Search for the cell housing the specified text and yield its (X, Y) center coordinate. 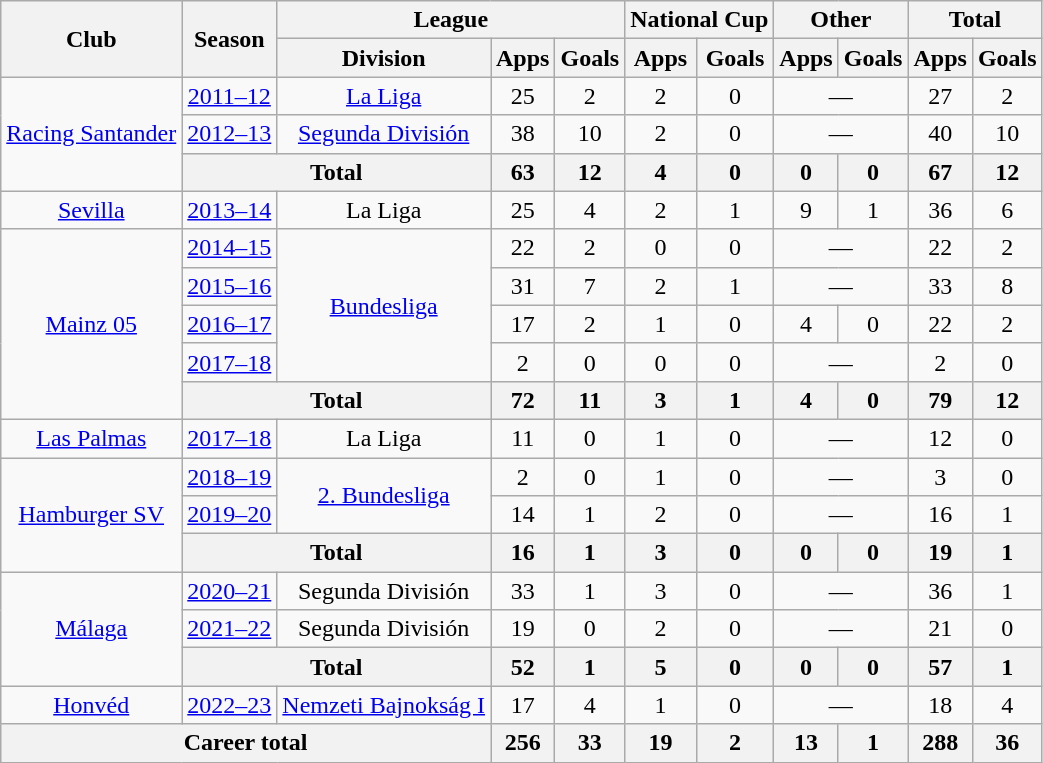
2016–17 (230, 324)
8 (1007, 286)
7 (590, 286)
National Cup (700, 20)
Other (841, 20)
2022–23 (230, 705)
31 (522, 286)
13 (806, 743)
6 (1007, 210)
9 (806, 210)
2. Bundesliga (384, 496)
Career total (246, 743)
Mainz 05 (92, 324)
2011–12 (230, 96)
72 (522, 400)
52 (522, 667)
2021–22 (230, 629)
2015–16 (230, 286)
Sevilla (92, 210)
2020–21 (230, 591)
Hamburger SV (92, 515)
14 (522, 515)
38 (522, 134)
5 (661, 667)
Honvéd (92, 705)
21 (940, 629)
288 (940, 743)
256 (522, 743)
Las Palmas (92, 438)
18 (940, 705)
Club (92, 39)
27 (940, 96)
2012–13 (230, 134)
63 (522, 172)
2019–20 (230, 515)
2013–14 (230, 210)
Season (230, 39)
Bundesliga (384, 305)
2018–19 (230, 477)
67 (940, 172)
League (451, 20)
40 (940, 134)
2014–15 (230, 248)
57 (940, 667)
Division (384, 58)
Racing Santander (92, 134)
Nemzeti Bajnokság I (384, 705)
79 (940, 400)
Málaga (92, 629)
